Search for the cell housing the specified text and yield its (x, y) center coordinate. 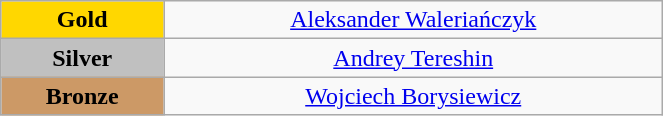
Aleksander Waleriańczyk (414, 20)
Gold (82, 20)
Andrey Tereshin (414, 58)
Silver (82, 58)
Bronze (82, 96)
Wojciech Borysiewicz (414, 96)
